From the cell containing the given text, extract its center point as (X, Y) coordinate. 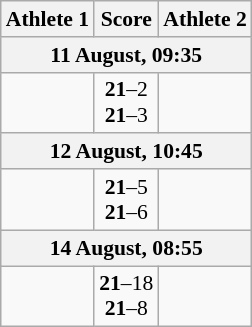
Athlete 2 (204, 19)
11 August, 09:35 (126, 55)
21–1821–8 (126, 296)
14 August, 08:55 (126, 248)
Score (126, 19)
21–521–6 (126, 200)
Athlete 1 (48, 19)
12 August, 10:45 (126, 152)
21–221–3 (126, 102)
